Detect which cell encompasses the target text, then output its [X, Y] center coordinate. 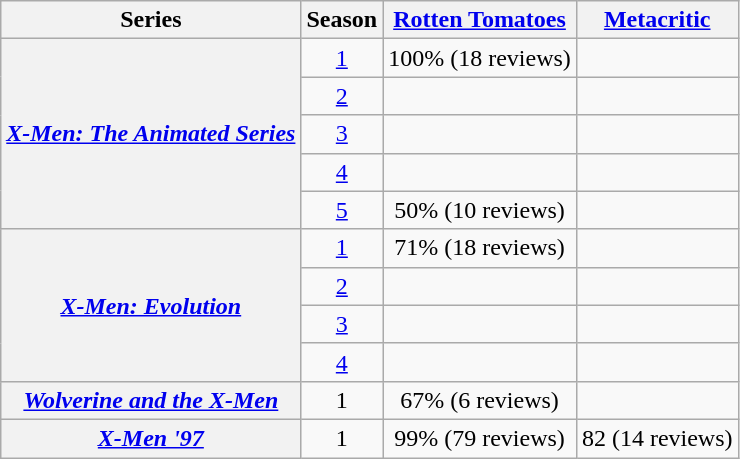
X-Men: The Animated Series [151, 134]
5 [342, 210]
Series [151, 20]
Wolverine and the X-Men [151, 400]
67% (6 reviews) [480, 400]
82 (14 reviews) [657, 438]
Rotten Tomatoes [480, 20]
X-Men: Evolution [151, 305]
Season [342, 20]
X-Men '97 [151, 438]
Metacritic [657, 20]
100% (18 reviews) [480, 58]
99% (79 reviews) [480, 438]
71% (18 reviews) [480, 248]
50% (10 reviews) [480, 210]
